Capture the cell that displays the provided text and extract its [X, Y] central coordinate. 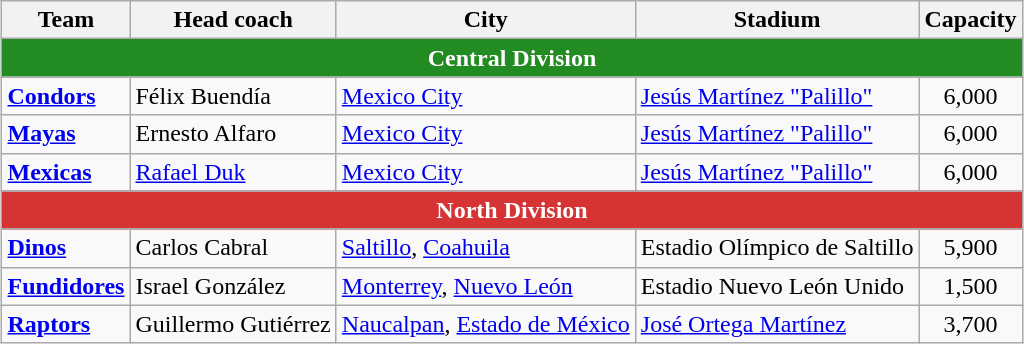
Estadio Olímpico de Saltillo [777, 248]
Mayas [66, 134]
Mexicas [66, 172]
North Division [512, 210]
1,500 [970, 286]
5,900 [970, 248]
Félix Buendía [233, 96]
Fundidores [66, 286]
José Ortega Martínez [777, 324]
Guillermo Gutiérrez [233, 324]
Raptors [66, 324]
Team [66, 20]
Capacity [970, 20]
Monterrey, Nuevo León [486, 286]
Dinos [66, 248]
Stadium [777, 20]
Condors [66, 96]
Ernesto Alfaro [233, 134]
City [486, 20]
Estadio Nuevo León Unido [777, 286]
Carlos Cabral [233, 248]
3,700 [970, 324]
Head coach [233, 20]
Central Division [512, 58]
Saltillo, Coahuila [486, 248]
Israel González [233, 286]
Naucalpan, Estado de México [486, 324]
Rafael Duk [233, 172]
